Find where the given text appears and provide that cell's center as [X, Y] coordinate. 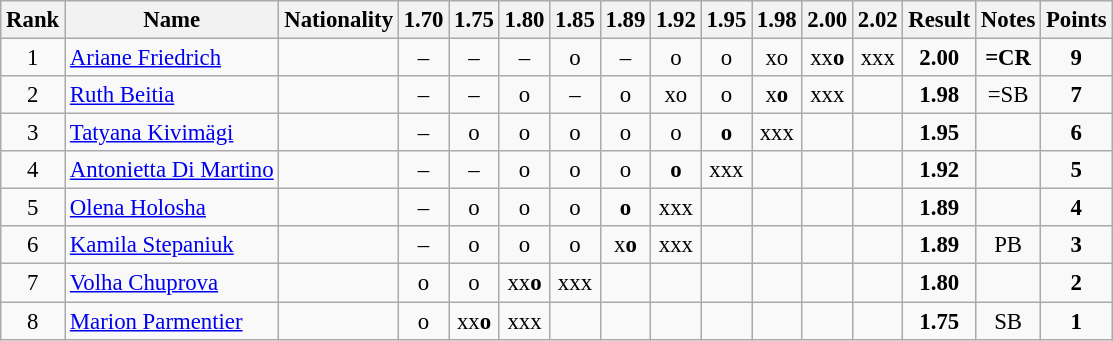
Result [940, 20]
9 [1076, 58]
Ruth Beitia [172, 95]
SB [1008, 321]
Nationality [338, 20]
Tatyana Kivimägi [172, 133]
Kamila Stepaniuk [172, 245]
=SB [1008, 95]
Points [1076, 20]
Notes [1008, 20]
Rank [33, 20]
PB [1008, 245]
Antonietta Di Martino [172, 170]
Ariane Friedrich [172, 58]
Marion Parmentier [172, 321]
Name [172, 20]
2.02 [877, 20]
8 [33, 321]
1.70 [423, 20]
Olena Holosha [172, 208]
Volha Chuprova [172, 283]
1.85 [575, 20]
=CR [1008, 58]
